Scan for the cell matching the given text and deliver its [x, y] coordinate at center. 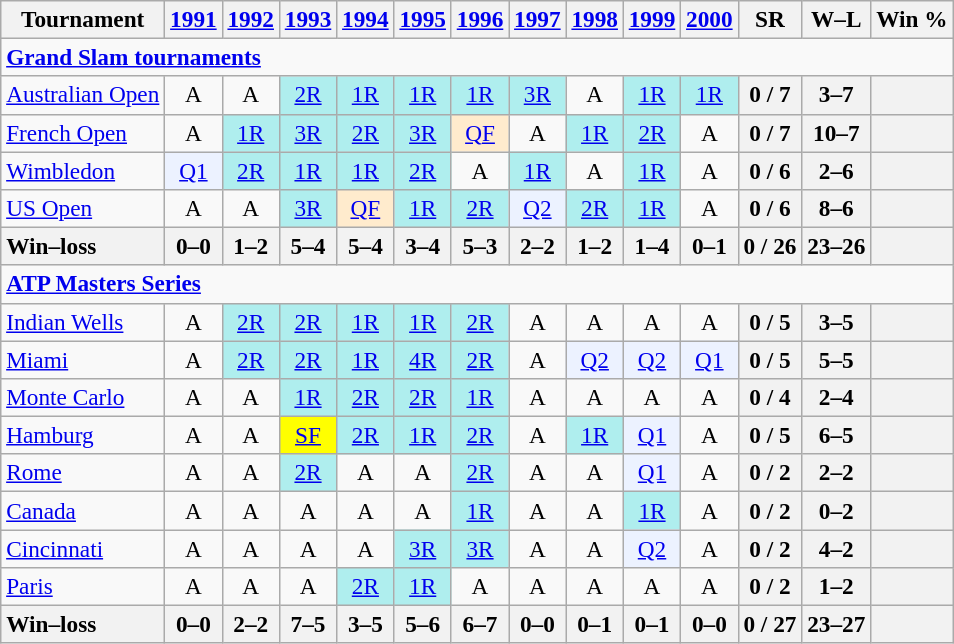
SF [308, 435]
ATP Masters Series [477, 284]
0 / 4 [770, 397]
0–2 [836, 510]
Hamburg [83, 435]
4R [422, 359]
8–6 [836, 208]
6–5 [836, 435]
0 / 26 [770, 246]
2–4 [836, 397]
1998 [594, 19]
1999 [652, 19]
Rome [83, 473]
2000 [710, 19]
US Open [83, 208]
23–27 [836, 624]
1991 [194, 19]
10–7 [836, 133]
3–4 [422, 246]
Australian Open [83, 95]
Monte Carlo [83, 397]
1995 [422, 19]
Miami [83, 359]
0 / 27 [770, 624]
W–L [836, 19]
French Open [83, 133]
2–6 [836, 170]
1992 [250, 19]
Cincinnati [83, 548]
23–26 [836, 246]
5–5 [836, 359]
7–5 [308, 624]
1994 [366, 19]
3–7 [836, 95]
1–4 [652, 246]
Tournament [83, 19]
5–3 [480, 246]
Grand Slam tournaments [477, 57]
4–2 [836, 548]
Win % [912, 19]
1993 [308, 19]
Wimbledon [83, 170]
1996 [480, 19]
Paris [83, 586]
1997 [538, 19]
5–6 [422, 624]
6–7 [480, 624]
SR [770, 19]
Canada [83, 510]
Indian Wells [83, 322]
